Identify which cell holds the provided text, then report its [x, y] central coordinate. 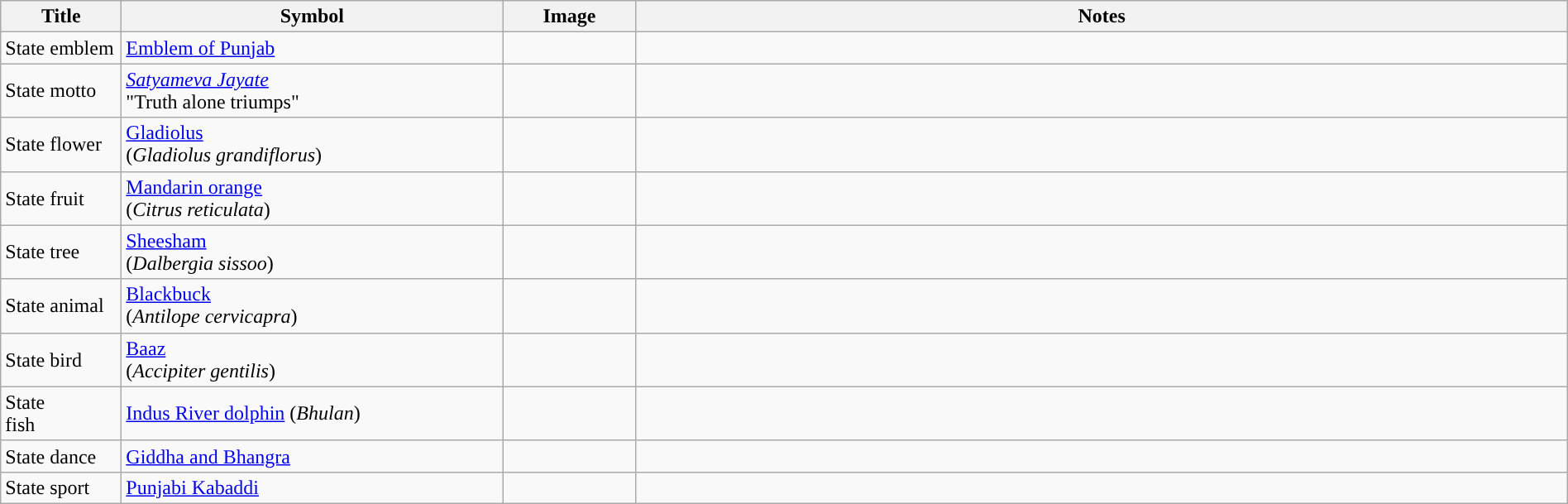
Emblem of Punjab [313, 48]
Gladiolus(Gladiolus grandiflorus) [313, 144]
Baaz(Accipiter gentilis) [313, 359]
Giddha and Bhangra [313, 456]
Sheesham(Dalbergia sissoo) [313, 252]
Mandarin orange(Citrus reticulata) [313, 199]
Title [61, 17]
State emblem [61, 48]
Statefish [61, 414]
Image [569, 17]
State tree [61, 252]
State sport [61, 487]
State bird [61, 359]
Satyameva Jayate"Truth alone triumps" [313, 91]
Blackbuck(Antilope cervicapra) [313, 306]
Notes [1102, 17]
Punjabi Kabaddi [313, 487]
Indus River dolphin (Bhulan) [313, 414]
State fruit [61, 199]
State flower [61, 144]
State motto [61, 91]
State animal [61, 306]
State dance [61, 456]
Symbol [313, 17]
